Return [X, Y] of the center of cell containing provided text 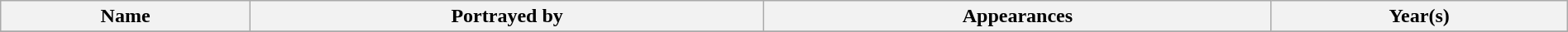
Portrayed by [506, 16]
Name [126, 16]
Year(s) [1419, 16]
Appearances [1017, 16]
